Find where the given text appears and provide that cell's center as [X, Y] coordinate. 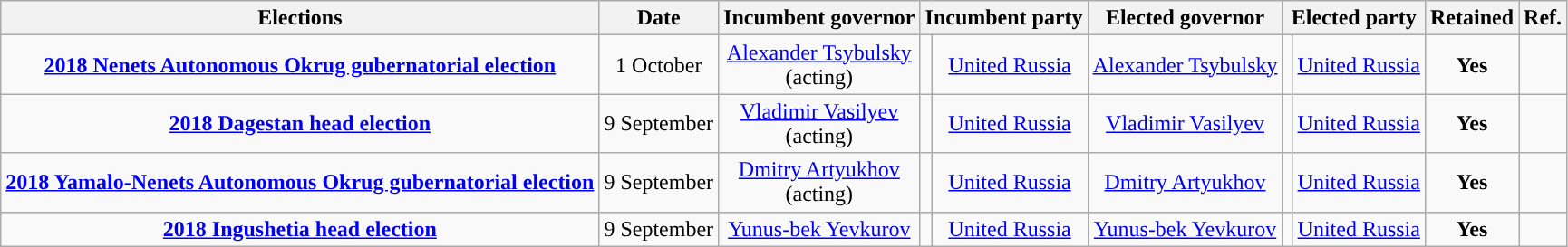
Elections [300, 18]
Ref. [1543, 18]
Dmitry Artyukhov(acting) [819, 183]
Vladimir Vasilyev(acting) [819, 123]
Elected governor [1186, 18]
Retained [1472, 18]
2018 Dagestan head election [300, 123]
2018 Ingushetia head election [300, 229]
Elected party [1354, 18]
Date [659, 18]
Dmitry Artyukhov [1186, 183]
2018 Yamalo-Nenets Autonomous Okrug gubernatorial election [300, 183]
Incumbent party [1004, 18]
1 October [659, 65]
Alexander Tsybulsky [1186, 65]
Alexander Tsybulsky(acting) [819, 65]
Incumbent governor [819, 18]
2018 Nenets Autonomous Okrug gubernatorial election [300, 65]
Vladimir Vasilyev [1186, 123]
